From the cell containing the given text, extract its center point as (X, Y) coordinate. 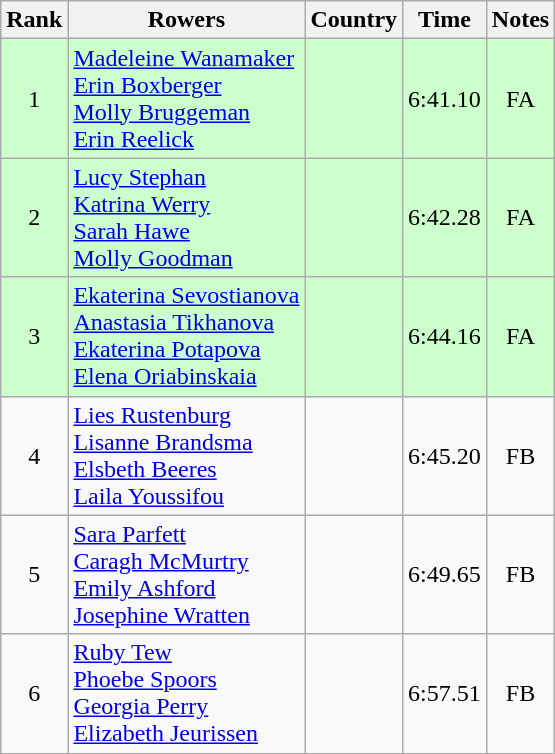
Lucy StephanKatrina WerrySarah HaweMolly Goodman (186, 218)
Time (445, 20)
6:42.28 (445, 218)
3 (34, 336)
Country (354, 20)
4 (34, 456)
2 (34, 218)
6:57.51 (445, 694)
Rank (34, 20)
Madeleine WanamakerErin BoxbergerMolly BruggemanErin Reelick (186, 98)
5 (34, 574)
1 (34, 98)
6:44.16 (445, 336)
6:45.20 (445, 456)
6:41.10 (445, 98)
Notes (520, 20)
6 (34, 694)
Ruby TewPhoebe SpoorsGeorgia PerryElizabeth Jeurissen (186, 694)
Ekaterina SevostianovaAnastasia TikhanovaEkaterina PotapovaElena Oriabinskaia (186, 336)
Rowers (186, 20)
Sara ParfettCaragh McMurtryEmily AshfordJosephine Wratten (186, 574)
Lies RustenburgLisanne BrandsmaElsbeth BeeresLaila Youssifou (186, 456)
6:49.65 (445, 574)
